Find where the given text appears and provide that cell's center as [x, y] coordinate. 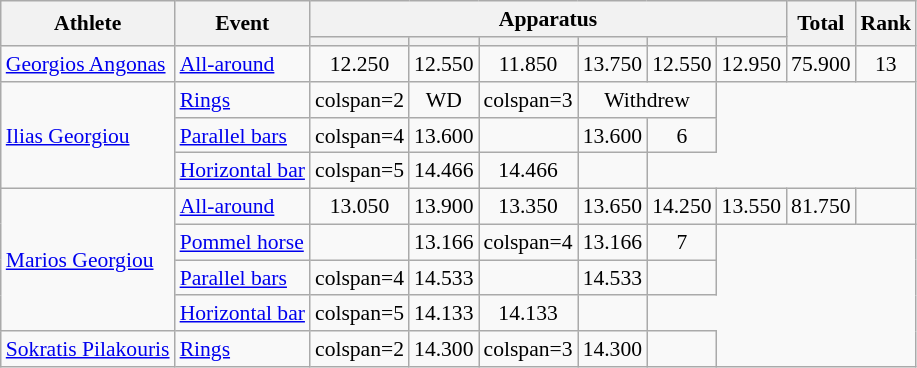
13.350 [528, 207]
6 [682, 136]
12.250 [360, 64]
Sokratis Pilakouris [88, 349]
81.750 [820, 207]
Athlete [88, 24]
13.750 [612, 64]
13.650 [612, 207]
7 [682, 243]
Marios Georgiou [88, 260]
Pommel horse [242, 243]
Apparatus [548, 19]
13.050 [360, 207]
WD [444, 100]
Withdrew [648, 100]
13 [886, 64]
Georgios Angonas [88, 64]
12.950 [752, 64]
75.900 [820, 64]
13.900 [444, 207]
Total [820, 24]
Rank [886, 24]
Ilias Georgiou [88, 136]
Event [242, 24]
13.550 [752, 207]
11.850 [528, 64]
14.250 [682, 207]
